Identify which cell holds the provided text, then report its (x, y) central coordinate. 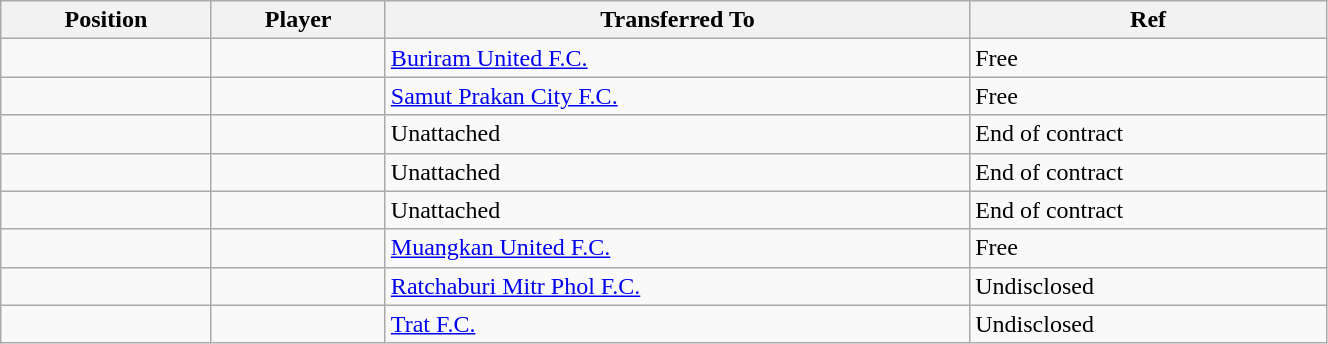
Position (106, 20)
Ratchaburi Mitr Phol F.C. (677, 286)
Player (298, 20)
Transferred To (677, 20)
Buriram United F.C. (677, 58)
Samut Prakan City F.C. (677, 96)
Ref (1148, 20)
Trat F.C. (677, 324)
Muangkan United F.C. (677, 248)
